Return [x, y] of the center of cell containing provided text 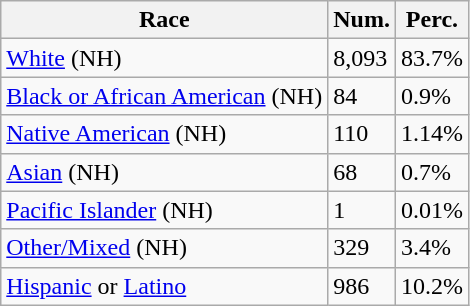
White (NH) [164, 58]
84 [362, 96]
Num. [362, 20]
Other/Mixed (NH) [164, 248]
68 [362, 172]
Black or African American (NH) [164, 96]
Hispanic or Latino [164, 286]
Pacific Islander (NH) [164, 210]
Perc. [432, 20]
Race [164, 20]
1.14% [432, 134]
8,093 [362, 58]
3.4% [432, 248]
0.01% [432, 210]
329 [362, 248]
1 [362, 210]
Asian (NH) [164, 172]
10.2% [432, 286]
83.7% [432, 58]
986 [362, 286]
0.9% [432, 96]
Native American (NH) [164, 134]
110 [362, 134]
0.7% [432, 172]
